From the cell containing the given text, extract its center point as (X, Y) coordinate. 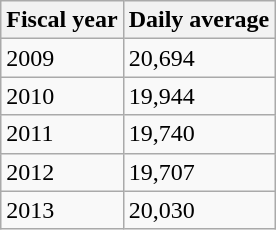
2010 (62, 96)
Fiscal year (62, 20)
Daily average (199, 20)
19,707 (199, 172)
2011 (62, 134)
20,694 (199, 58)
20,030 (199, 210)
19,944 (199, 96)
2012 (62, 172)
2013 (62, 210)
19,740 (199, 134)
2009 (62, 58)
